Capture the cell that displays the provided text and extract its [x, y] central coordinate. 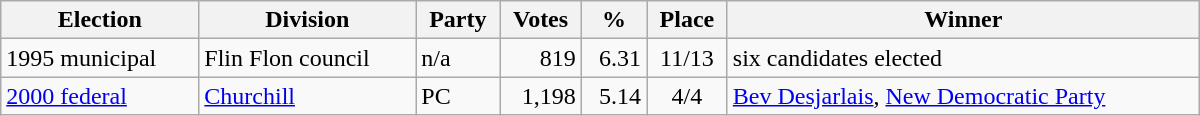
n/a [458, 58]
6.31 [614, 58]
Place [688, 20]
2000 federal [100, 96]
11/13 [688, 58]
1995 municipal [100, 58]
5.14 [614, 96]
Winner [963, 20]
Flin Flon council [308, 58]
PC [458, 96]
six candidates elected [963, 58]
Election [100, 20]
Votes [540, 20]
Division [308, 20]
819 [540, 58]
1,198 [540, 96]
Party [458, 20]
Bev Desjarlais, New Democratic Party [963, 96]
% [614, 20]
4/4 [688, 96]
Churchill [308, 96]
